Detect which cell encompasses the target text, then output its (x, y) center coordinate. 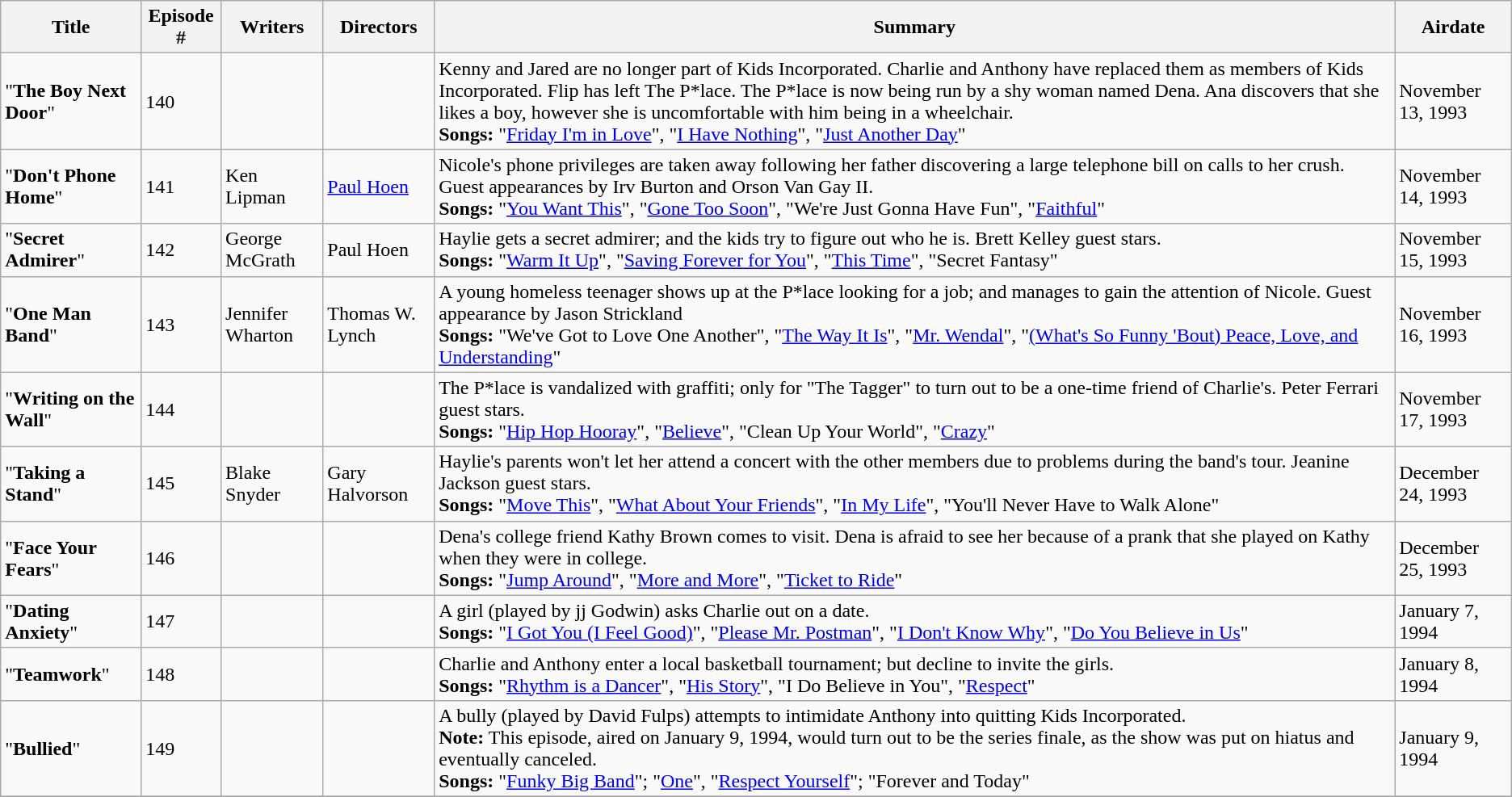
November 15, 1993 (1453, 250)
Gary Halvorson (379, 484)
"Teamwork" (71, 673)
George McGrath (272, 250)
November 16, 1993 (1453, 325)
Airdate (1453, 27)
Episode # (181, 27)
"One Man Band" (71, 325)
Directors (379, 27)
"Secret Admirer" (71, 250)
November 13, 1993 (1453, 102)
146 (181, 558)
"The Boy Next Door" (71, 102)
Jennifer Wharton (272, 325)
November 17, 1993 (1453, 409)
Blake Snyder (272, 484)
Writers (272, 27)
December 24, 1993 (1453, 484)
"Writing on the Wall" (71, 409)
144 (181, 409)
"Don't Phone Home" (71, 187)
148 (181, 673)
Ken Lipman (272, 187)
141 (181, 187)
140 (181, 102)
"Face Your Fears" (71, 558)
January 9, 1994 (1453, 748)
"Bullied" (71, 748)
147 (181, 622)
January 7, 1994 (1453, 622)
145 (181, 484)
Summary (914, 27)
142 (181, 250)
149 (181, 748)
143 (181, 325)
January 8, 1994 (1453, 673)
November 14, 1993 (1453, 187)
"Dating Anxiety" (71, 622)
December 25, 1993 (1453, 558)
Title (71, 27)
Thomas W. Lynch (379, 325)
"Taking a Stand" (71, 484)
